Determine the (X, Y) coordinate at the center of the cell enclosing the given text.  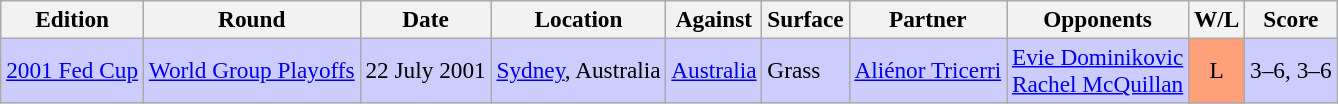
Score (1291, 19)
W/L (1217, 19)
Grass (806, 70)
Aliénor Tricerri (928, 70)
Evie Dominikovic Rachel McQuillan (1098, 70)
Date (426, 19)
Australia (714, 70)
3–6, 3–6 (1291, 70)
Location (578, 19)
Against (714, 19)
Surface (806, 19)
22 July 2001 (426, 70)
Opponents (1098, 19)
2001 Fed Cup (72, 70)
Partner (928, 19)
L (1217, 70)
Sydney, Australia (578, 70)
Round (252, 19)
Edition (72, 19)
World Group Playoffs (252, 70)
